Search for the cell housing the specified text and yield its (x, y) center coordinate. 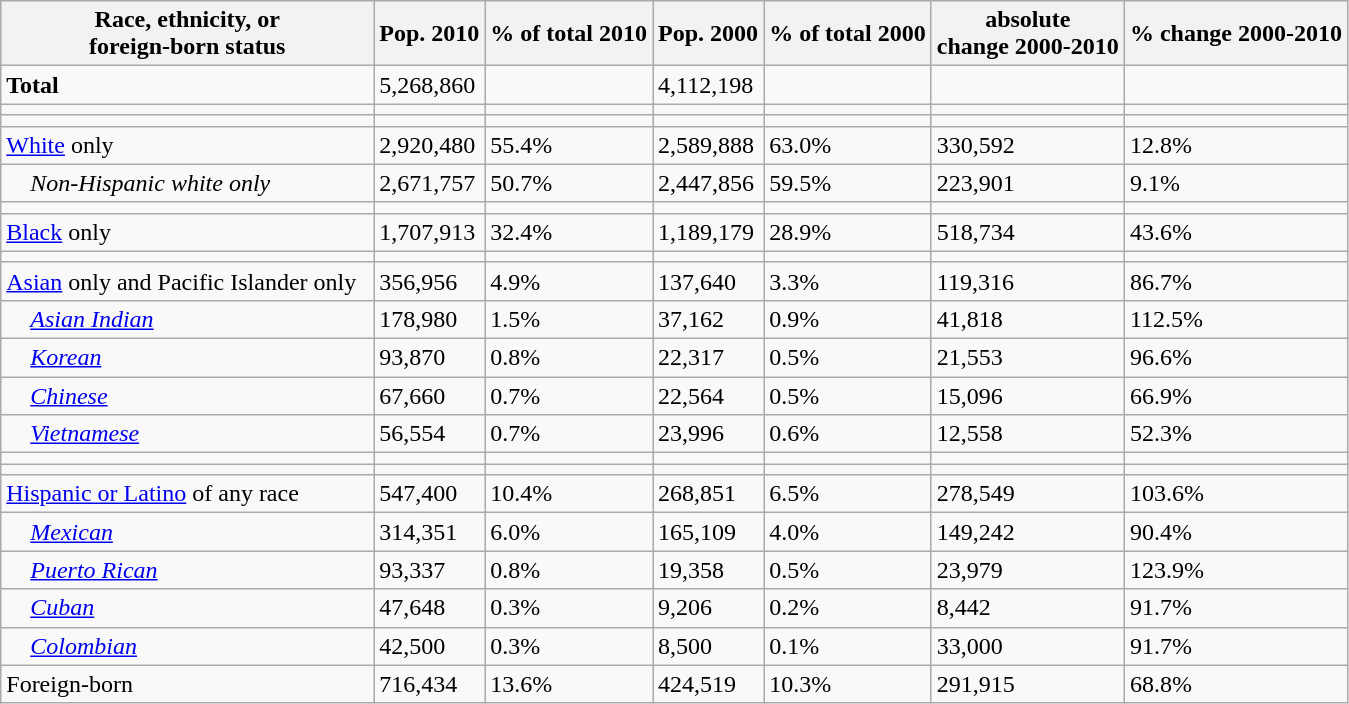
103.6% (1236, 494)
23,979 (1028, 570)
47,648 (430, 608)
90.4% (1236, 532)
424,519 (708, 684)
165,109 (708, 532)
55.4% (569, 145)
Foreign-born (188, 684)
93,337 (430, 570)
66.9% (1236, 395)
86.7% (1236, 281)
% of total 2000 (848, 34)
Black only (188, 232)
52.3% (1236, 434)
Asian only and Pacific Islander only (188, 281)
Cuban (188, 608)
59.5% (848, 183)
716,434 (430, 684)
12,558 (1028, 434)
10.4% (569, 494)
6.0% (569, 532)
93,870 (430, 357)
278,549 (1028, 494)
4.0% (848, 532)
1,189,179 (708, 232)
Asian Indian (188, 319)
10.3% (848, 684)
123.9% (1236, 570)
21,553 (1028, 357)
1.5% (569, 319)
67,660 (430, 395)
137,640 (708, 281)
356,956 (430, 281)
547,400 (430, 494)
9,206 (708, 608)
8,442 (1028, 608)
3.3% (848, 281)
42,500 (430, 646)
33,000 (1028, 646)
19,358 (708, 570)
223,901 (1028, 183)
37,162 (708, 319)
291,915 (1028, 684)
50.7% (569, 183)
63.0% (848, 145)
12.8% (1236, 145)
% change 2000-2010 (1236, 34)
43.6% (1236, 232)
5,268,860 (430, 85)
2,447,856 (708, 183)
56,554 (430, 434)
23,996 (708, 434)
1,707,913 (430, 232)
68.8% (1236, 684)
0.6% (848, 434)
% of total 2010 (569, 34)
178,980 (430, 319)
22,564 (708, 395)
2,671,757 (430, 183)
268,851 (708, 494)
4,112,198 (708, 85)
Total (188, 85)
0.9% (848, 319)
119,316 (1028, 281)
22,317 (708, 357)
Vietnamese (188, 434)
Hispanic or Latino of any race (188, 494)
Non-Hispanic white only (188, 183)
518,734 (1028, 232)
2,920,480 (430, 145)
0.1% (848, 646)
41,818 (1028, 319)
Chinese (188, 395)
314,351 (430, 532)
Mexican (188, 532)
Pop. 2000 (708, 34)
9.1% (1236, 183)
White only (188, 145)
0.2% (848, 608)
Korean (188, 357)
Pop. 2010 (430, 34)
Race, ethnicity, orforeign-born status (188, 34)
8,500 (708, 646)
Colombian (188, 646)
112.5% (1236, 319)
Puerto Rican (188, 570)
2,589,888 (708, 145)
13.6% (569, 684)
absolutechange 2000-2010 (1028, 34)
330,592 (1028, 145)
32.4% (569, 232)
4.9% (569, 281)
28.9% (848, 232)
149,242 (1028, 532)
96.6% (1236, 357)
6.5% (848, 494)
15,096 (1028, 395)
